Search for the cell housing the specified text and yield its [X, Y] center coordinate. 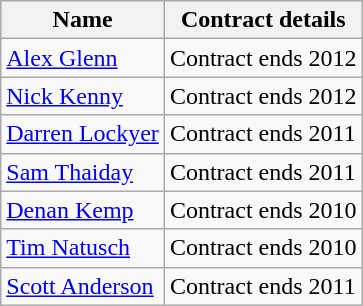
Nick Kenny [83, 96]
Contract details [263, 20]
Sam Thaiday [83, 172]
Tim Natusch [83, 248]
Alex Glenn [83, 58]
Scott Anderson [83, 286]
Name [83, 20]
Darren Lockyer [83, 134]
Denan Kemp [83, 210]
